Detect which cell encompasses the target text, then output its [x, y] center coordinate. 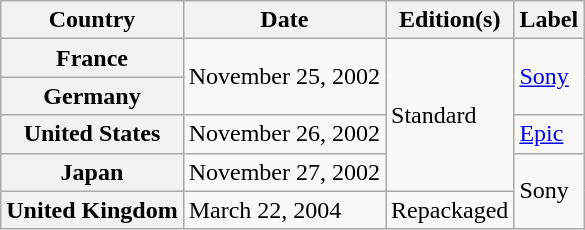
Japan [92, 172]
United Kingdom [92, 210]
France [92, 58]
Germany [92, 96]
Country [92, 20]
Date [284, 20]
Standard [450, 115]
November 25, 2002 [284, 77]
Repackaged [450, 210]
Edition(s) [450, 20]
United States [92, 134]
Label [549, 20]
Epic [549, 134]
November 27, 2002 [284, 172]
November 26, 2002 [284, 134]
March 22, 2004 [284, 210]
